Identify which cell holds the provided text, then report its [X, Y] central coordinate. 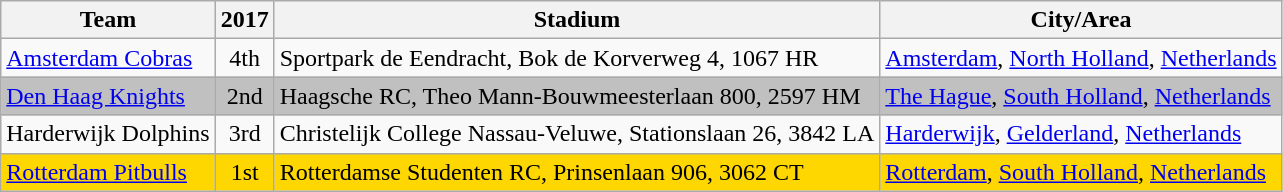
Harderwijk, Gelderland, Netherlands [1081, 134]
1st [244, 172]
4th [244, 58]
Rotterdam Pitbulls [108, 172]
Stadium [577, 20]
Sportpark de Eendracht, Bok de Korverweg 4, 1067 HR [577, 58]
Rotterdam, South Holland, Netherlands [1081, 172]
2nd [244, 96]
City/Area [1081, 20]
Amsterdam Cobras [108, 58]
Haagsche RC, Theo Mann-Bouwmeesterlaan 800, 2597 HM [577, 96]
Rotterdamse Studenten RC, Prinsenlaan 906, 3062 CT [577, 172]
3rd [244, 134]
Christelijk College Nassau-Veluwe, Stationslaan 26, 3842 LA [577, 134]
Harderwijk Dolphins [108, 134]
Den Haag Knights [108, 96]
Team [108, 20]
2017 [244, 20]
The Hague, South Holland, Netherlands [1081, 96]
Amsterdam, North Holland, Netherlands [1081, 58]
